Output the [x, y] coordinate of the center of the cell containing the given text.  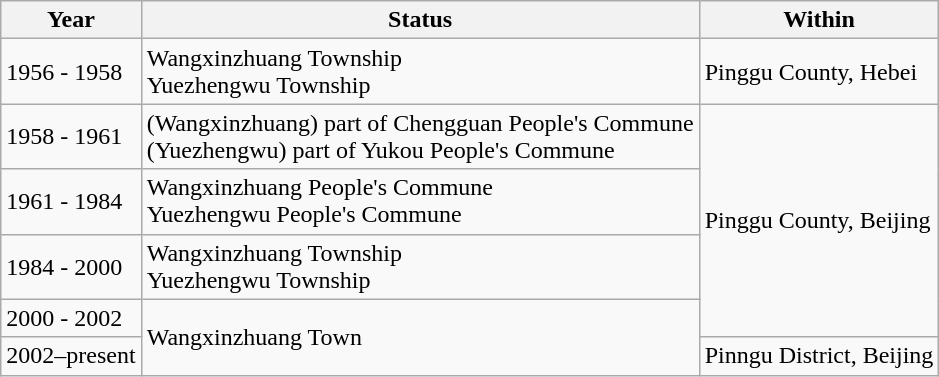
(Wangxinzhuang) part of Chengguan People's Commune(Yuezhengwu) part of Yukou People's Commune [420, 136]
Within [819, 20]
Year [71, 20]
Status [420, 20]
Pinngu District, Beijing [819, 356]
1958 - 1961 [71, 136]
Pinggu County, Hebei [819, 72]
Wangxinzhuang Town [420, 337]
1984 - 2000 [71, 266]
Wangxinzhuang People's CommuneYuezhengwu People's Commune [420, 202]
2002–present [71, 356]
Pinggu County, Beijing [819, 220]
2000 - 2002 [71, 318]
1961 - 1984 [71, 202]
1956 - 1958 [71, 72]
